Pinpoint the cell where the given text exists, returning its (x, y) midpoint coordinate. 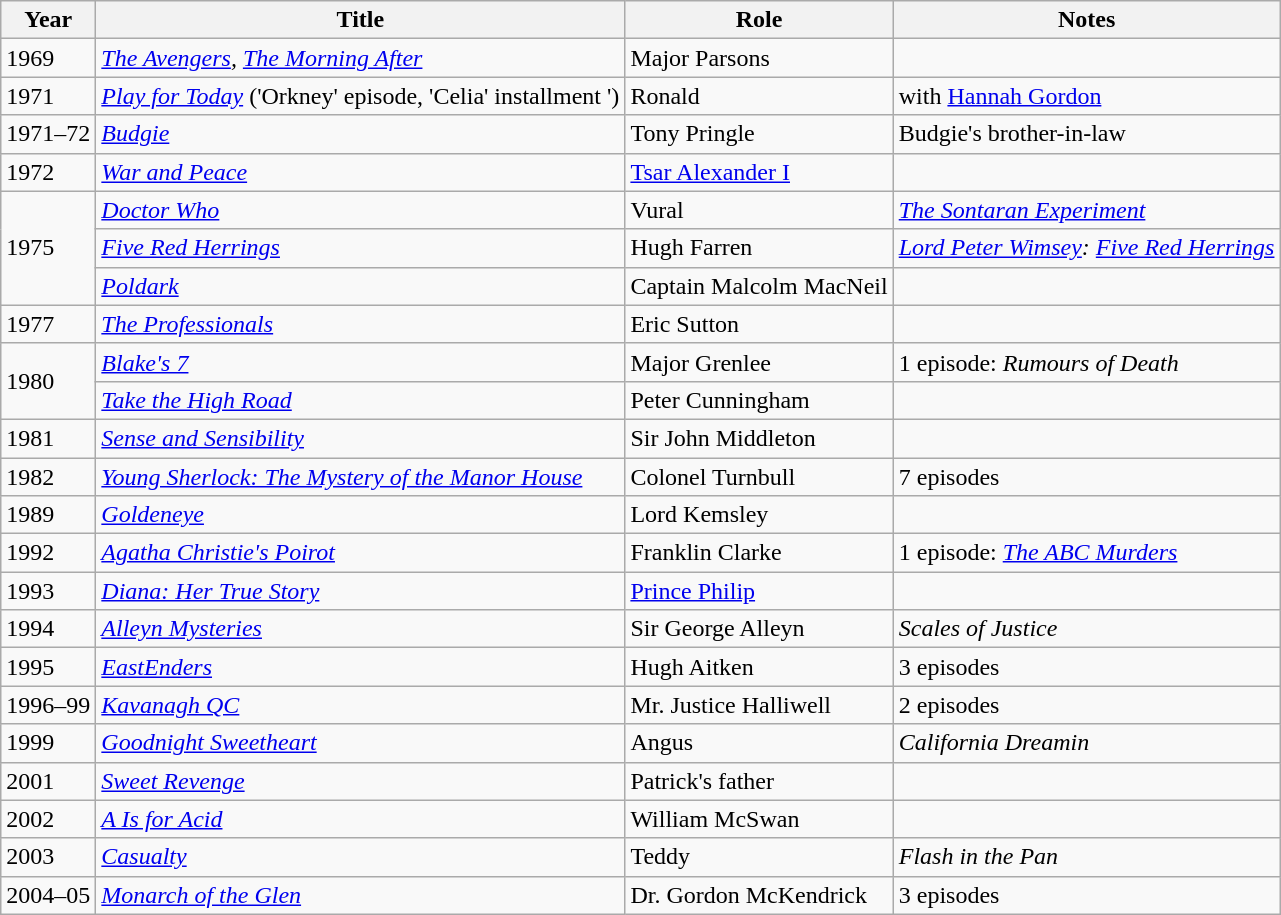
1999 (48, 743)
Poldark (360, 286)
Blake's 7 (360, 362)
Monarch of the Glen (360, 895)
Year (48, 20)
Agatha Christie's Poirot (360, 553)
1994 (48, 629)
1992 (48, 553)
2003 (48, 857)
Prince Philip (759, 591)
Eric Sutton (759, 324)
Tsar Alexander I (759, 172)
7 episodes (1086, 477)
Sweet Revenge (360, 781)
1971 (48, 96)
Sense and Sensibility (360, 438)
1982 (48, 477)
2004–05 (48, 895)
EastEnders (360, 667)
Casualty (360, 857)
Budgie's brother-in-law (1086, 134)
2001 (48, 781)
Goodnight Sweetheart (360, 743)
1981 (48, 438)
Vural (759, 210)
Teddy (759, 857)
Goldeneye (360, 515)
Colonel Turnbull (759, 477)
Ronald (759, 96)
The Avengers, The Morning After (360, 58)
Budgie (360, 134)
1993 (48, 591)
1 episode: Rumours of Death (1086, 362)
Kavanagh QC (360, 705)
Hugh Aitken (759, 667)
Captain Malcolm MacNeil (759, 286)
Take the High Road (360, 400)
Franklin Clarke (759, 553)
2002 (48, 819)
A Is for Acid (360, 819)
1996–99 (48, 705)
Patrick's father (759, 781)
Angus (759, 743)
Lord Kemsley (759, 515)
William McSwan (759, 819)
Major Grenlee (759, 362)
2 episodes (1086, 705)
1969 (48, 58)
1980 (48, 381)
1975 (48, 248)
Play for Today ('Orkney' episode, 'Celia' installment ') (360, 96)
The Professionals (360, 324)
Notes (1086, 20)
The Sontaran Experiment (1086, 210)
Five Red Herrings (360, 248)
Scales of Justice (1086, 629)
1 episode: The ABC Murders (1086, 553)
Diana: Her True Story (360, 591)
Alleyn Mysteries (360, 629)
Hugh Farren (759, 248)
Major Parsons (759, 58)
Peter Cunningham (759, 400)
Role (759, 20)
Mr. Justice Halliwell (759, 705)
1972 (48, 172)
Tony Pringle (759, 134)
California Dreamin (1086, 743)
Dr. Gordon McKendrick (759, 895)
Lord Peter Wimsey: Five Red Herrings (1086, 248)
Young Sherlock: The Mystery of the Manor House (360, 477)
Title (360, 20)
1977 (48, 324)
Doctor Who (360, 210)
Sir George Alleyn (759, 629)
War and Peace (360, 172)
with Hannah Gordon (1086, 96)
Sir John Middleton (759, 438)
1995 (48, 667)
1989 (48, 515)
Flash in the Pan (1086, 857)
1971–72 (48, 134)
